Return (X, Y) of the center of cell containing provided text 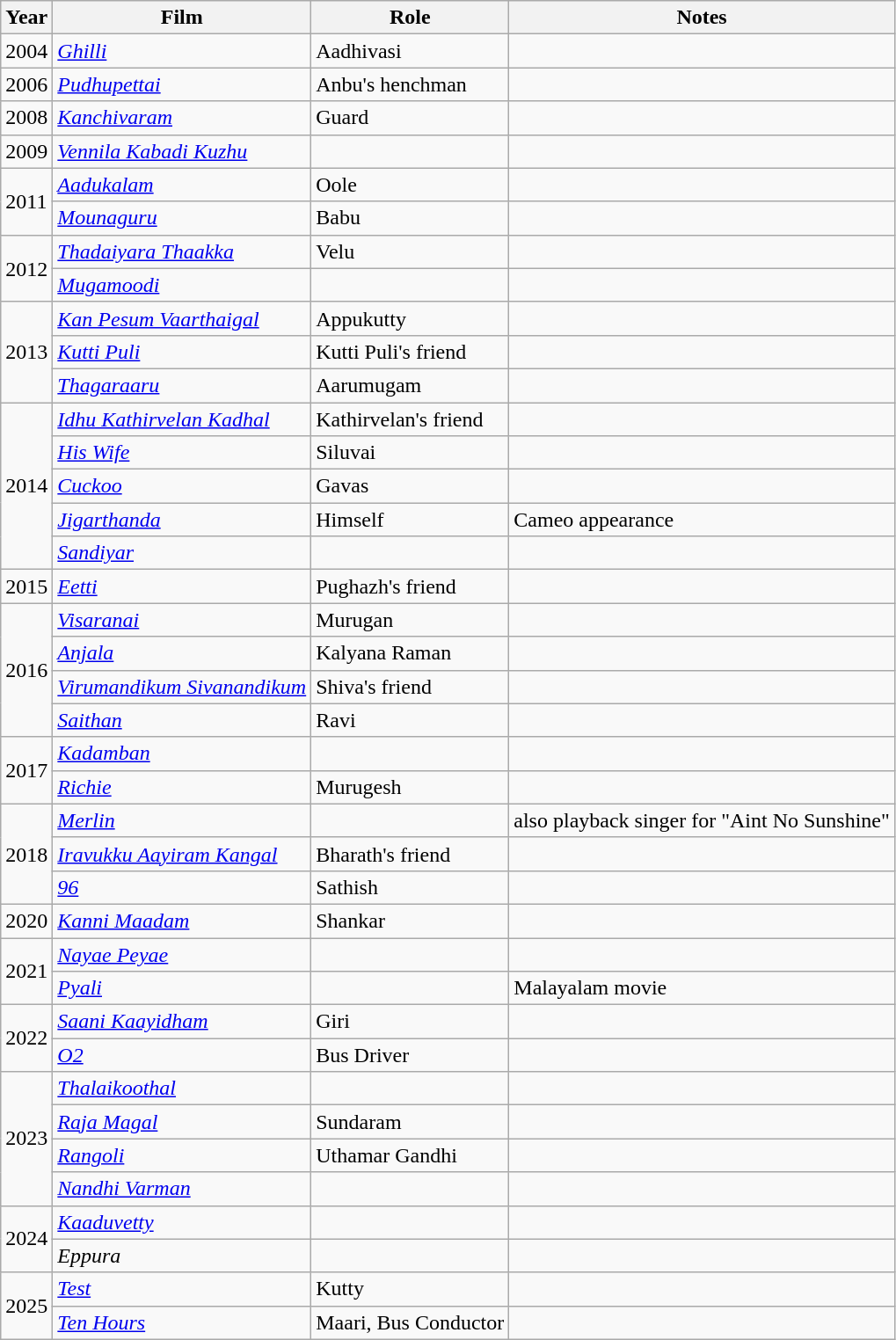
Richie (182, 787)
Bharath's friend (410, 854)
O2 (182, 1055)
Bus Driver (410, 1055)
2013 (26, 352)
Kadamban (182, 754)
Appukutty (410, 318)
Cuckoo (182, 486)
2006 (26, 84)
Malayalam movie (702, 988)
2008 (26, 118)
Merlin (182, 820)
Idhu Kathirvelan Kadhal (182, 419)
2024 (26, 1239)
Sathish (410, 887)
Ten Hours (182, 1322)
2018 (26, 854)
Pyali (182, 988)
Cameo appearance (702, 520)
2012 (26, 268)
Murugesh (410, 787)
Siluvai (410, 453)
Visaranai (182, 620)
Velu (410, 251)
Film (182, 18)
Kan Pesum Vaarthaigal (182, 318)
Virumandikum Sivanandikum (182, 687)
Murugan (410, 620)
Kathirvelan's friend (410, 419)
Kutti Puli (182, 352)
Pudhupettai (182, 84)
Giri (410, 1022)
Eppura (182, 1256)
2022 (26, 1038)
2023 (26, 1139)
Maari, Bus Conductor (410, 1322)
Anjala (182, 653)
2017 (26, 770)
also playback singer for "Aint No Sunshine" (702, 820)
Shankar (410, 921)
Notes (702, 18)
Thadaiyara Thaakka (182, 251)
Mounaguru (182, 218)
Kanchivaram (182, 118)
Gavas (410, 486)
Nandhi Varman (182, 1189)
Role (410, 18)
Sandiyar (182, 553)
2009 (26, 151)
Year (26, 18)
96 (182, 887)
Saithan (182, 720)
Kutty (410, 1289)
Eetti (182, 586)
2015 (26, 586)
Test (182, 1289)
Jigarthanda (182, 520)
Shiva's friend (410, 687)
2021 (26, 971)
Anbu's henchman (410, 84)
Thagaraaru (182, 385)
Pughazh's friend (410, 586)
Aadukalam (182, 185)
2016 (26, 670)
2014 (26, 486)
2004 (26, 51)
2020 (26, 921)
Oole (410, 185)
Kutti Puli's friend (410, 352)
Rangoli (182, 1155)
Sundaram (410, 1122)
Uthamar Gandhi (410, 1155)
Himself (410, 520)
Guard (410, 118)
Kalyana Raman (410, 653)
2025 (26, 1306)
Ravi (410, 720)
Kaaduvetty (182, 1222)
Nayae Peyae (182, 954)
Raja Magal (182, 1122)
2011 (26, 201)
Aarumugam (410, 385)
Thalaikoothal (182, 1089)
Ghilli (182, 51)
Saani Kaayidham (182, 1022)
Aadhivasi (410, 51)
Babu (410, 218)
Iravukku Aayiram Kangal (182, 854)
Kanni Maadam (182, 921)
Vennila Kabadi Kuzhu (182, 151)
His Wife (182, 453)
Mugamoodi (182, 285)
